For the text-containing cell, return its midpoint in (X, Y) coordinate format. 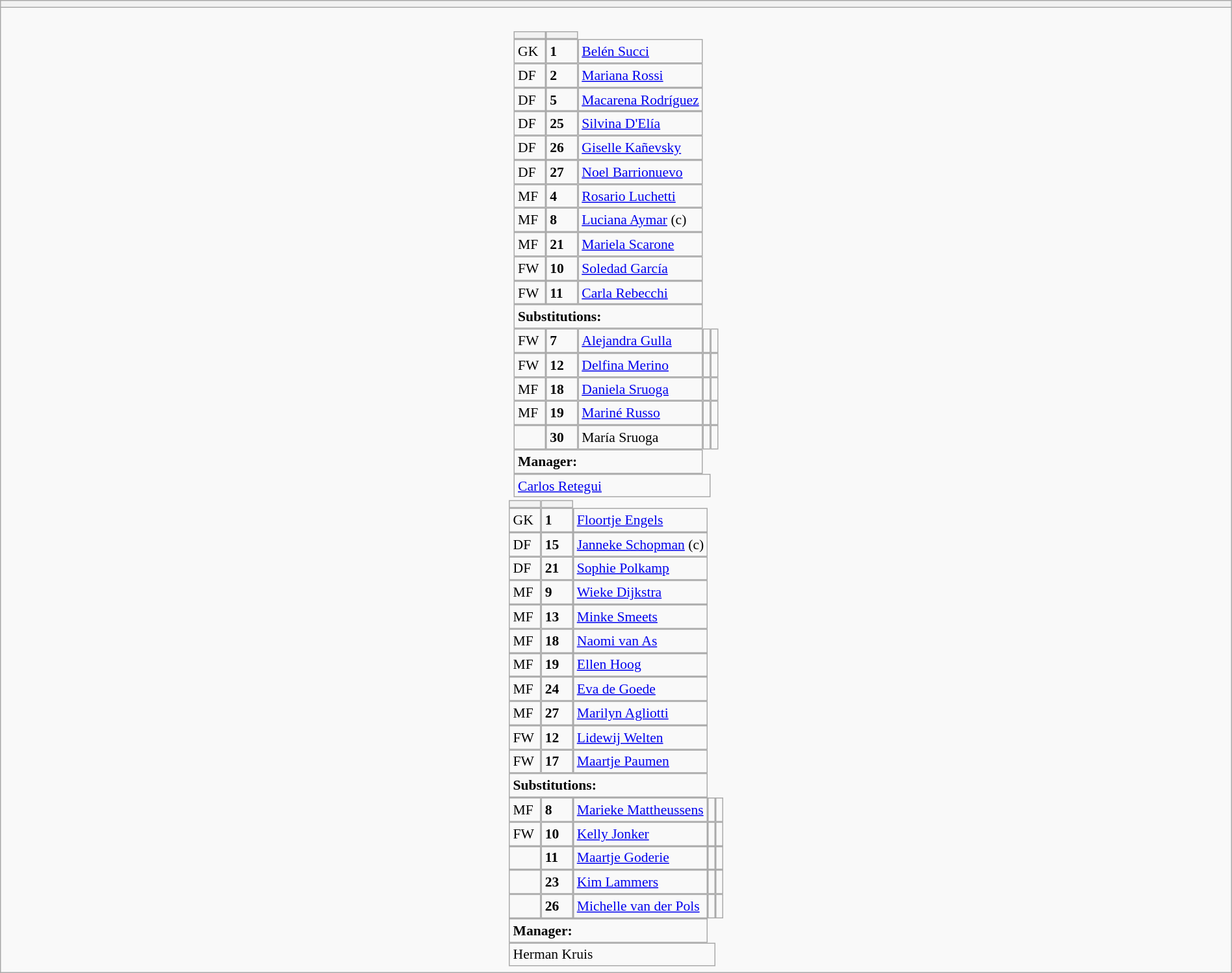
7 (561, 341)
Delfina Merino (640, 365)
Belén Succi (640, 51)
25 (561, 123)
Rosario Luchetti (640, 196)
17 (558, 762)
Carla Rebecchi (640, 292)
Giselle Kañevsky (640, 148)
Maartje Paumen (641, 762)
Michelle van der Pols (641, 906)
Mariné Russo (640, 413)
Kelly Jonker (641, 833)
Kim Lammers (641, 881)
Floortje Engels (641, 520)
Alejandra Gulla (640, 341)
Ellen Hoog (641, 664)
2 (561, 75)
Macarena Rodríguez (640, 100)
María Sruoga (640, 437)
15 (558, 545)
Marilyn Agliotti (641, 714)
Mariela Scarone (640, 244)
24 (558, 689)
Silvina D'Elía (640, 123)
9 (558, 593)
Naomi van As (641, 641)
Minke Smeets (641, 616)
Lidewij Welten (641, 737)
Eva de Goede (641, 689)
Wieke Dijkstra (641, 593)
13 (558, 616)
Luciana Aymar (c) (640, 220)
Janneke Schopman (c) (641, 545)
Noel Barrionuevo (640, 172)
Carlos Retegui (612, 486)
Marieke Mattheussens (641, 810)
23 (558, 881)
5 (561, 100)
30 (561, 437)
Maartje Goderie (641, 858)
Daniela Sruoga (640, 389)
Sophie Polkamp (641, 568)
4 (561, 196)
Mariana Rossi (640, 75)
Soledad García (640, 268)
Herman Kruis (612, 954)
